Capture the cell that displays the provided text and extract its [x, y] central coordinate. 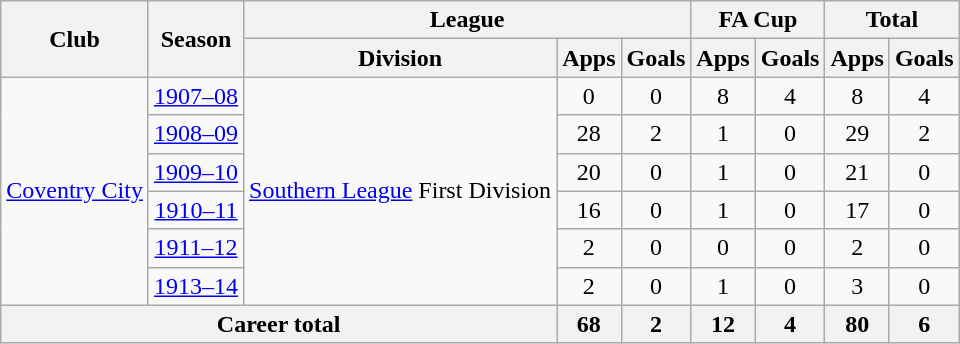
16 [589, 210]
Southern League First Division [400, 191]
Coventry City [75, 191]
6 [924, 324]
3 [857, 286]
Club [75, 39]
Division [400, 58]
12 [723, 324]
1908–09 [196, 134]
68 [589, 324]
1909–10 [196, 172]
17 [857, 210]
28 [589, 134]
20 [589, 172]
29 [857, 134]
1913–14 [196, 286]
FA Cup [758, 20]
80 [857, 324]
1907–08 [196, 96]
1910–11 [196, 210]
Career total [279, 324]
League [468, 20]
21 [857, 172]
1911–12 [196, 248]
Total [892, 20]
Season [196, 39]
